Scan for the cell matching the given text and deliver its [x, y] coordinate at center. 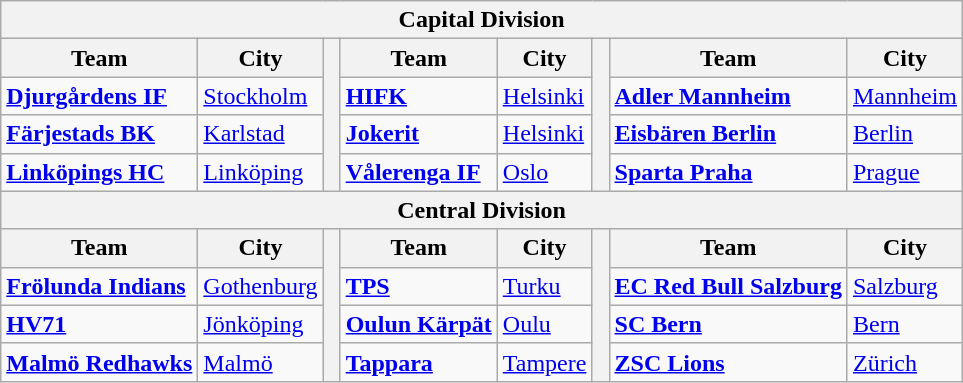
Zürich [904, 362]
Berlin [904, 134]
Central Division [482, 210]
Salzburg [904, 286]
Tampere [544, 362]
Jönköping [260, 324]
Jokerit [418, 134]
SC Bern [728, 324]
Stockholm [260, 96]
Capital Division [482, 20]
Malmö Redhawks [100, 362]
TPS [418, 286]
Bern [904, 324]
Malmö [260, 362]
Djurgårdens IF [100, 96]
HV71 [100, 324]
Karlstad [260, 134]
Oulu [544, 324]
Vålerenga IF [418, 172]
Gothenburg [260, 286]
Tappara [418, 362]
Linköpings HC [100, 172]
Eisbären Berlin [728, 134]
Turku [544, 286]
HIFK [418, 96]
Adler Mannheim [728, 96]
Mannheim [904, 96]
Oslo [544, 172]
Färjestads BK [100, 134]
EC Red Bull Salzburg [728, 286]
Linköping [260, 172]
ZSC Lions [728, 362]
Prague [904, 172]
Sparta Praha [728, 172]
Frölunda Indians [100, 286]
Oulun Kärpät [418, 324]
